Output the [X, Y] coordinate of the center of the cell containing the given text.  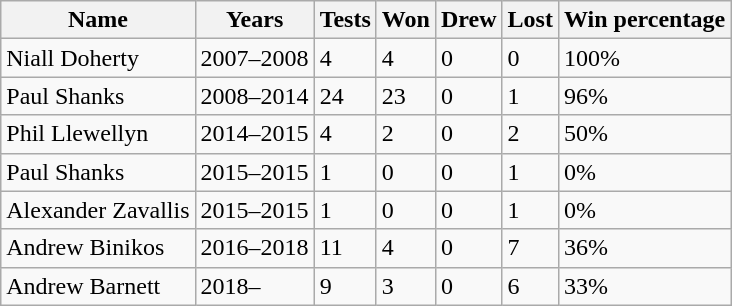
Niall Doherty [98, 58]
6 [530, 286]
Name [98, 20]
11 [345, 248]
Andrew Binikos [98, 248]
100% [644, 58]
96% [644, 96]
2007–2008 [254, 58]
9 [345, 286]
Alexander Zavallis [98, 210]
33% [644, 286]
24 [345, 96]
2014–2015 [254, 134]
Andrew Barnett [98, 286]
Win percentage [644, 20]
2008–2014 [254, 96]
3 [406, 286]
Phil Llewellyn [98, 134]
50% [644, 134]
Lost [530, 20]
Tests [345, 20]
2016–2018 [254, 248]
Years [254, 20]
23 [406, 96]
Won [406, 20]
2018– [254, 286]
36% [644, 248]
7 [530, 248]
Drew [468, 20]
